Find where the given text appears and provide that cell's center as (X, Y) coordinate. 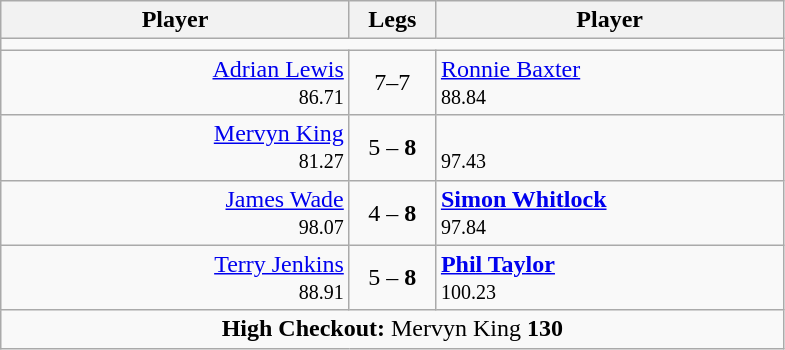
Terry Jenkins 88.91 (176, 278)
Ronnie Baxter 88.84 (610, 82)
Mervyn King 81.27 (176, 148)
Adrian Lewis 86.71 (176, 82)
Phil Taylor 100.23 (610, 278)
High Checkout: Mervyn King 130 (392, 329)
Simon Whitlock 97.84 (610, 212)
4 – 8 (392, 212)
7–7 (392, 82)
97.43 (610, 148)
Legs (392, 20)
James Wade 98.07 (176, 212)
